For the text-containing cell, return its midpoint in [x, y] coordinate format. 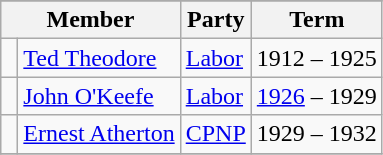
Member [90, 20]
Ted Theodore [99, 58]
1912 – 1925 [316, 58]
Term [316, 20]
1926 – 1929 [316, 96]
1929 – 1932 [316, 134]
John O'Keefe [99, 96]
Party [216, 20]
Ernest Atherton [99, 134]
CPNP [216, 134]
